Return the (X, Y) coordinate for the center point of the cell that contains the specified text.  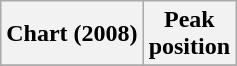
Peakposition (189, 34)
Chart (2008) (72, 34)
